From the cell containing the given text, extract its center point as [x, y] coordinate. 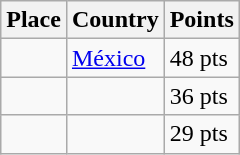
Points [202, 20]
48 pts [202, 58]
29 pts [202, 134]
Place [34, 20]
36 pts [202, 96]
México [115, 58]
Country [115, 20]
